Find where the given text appears and provide that cell's center as (X, Y) coordinate. 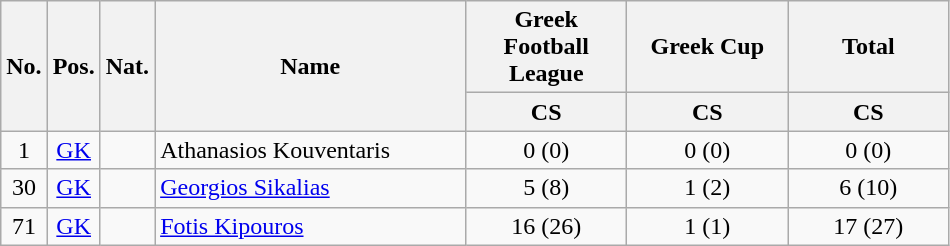
6 (10) (868, 188)
71 (24, 226)
Pos. (74, 66)
Nat. (127, 66)
1 (24, 150)
Fotis Kipouros (310, 226)
Total (868, 47)
17 (27) (868, 226)
5 (8) (546, 188)
1 (2) (708, 188)
Greek Cup (708, 47)
1 (1) (708, 226)
No. (24, 66)
Georgios Sikalias (310, 188)
Greek Football League (546, 47)
16 (26) (546, 226)
30 (24, 188)
Athanasios Kouventaris (310, 150)
Name (310, 66)
